Detect which cell encompasses the target text, then output its (X, Y) center coordinate. 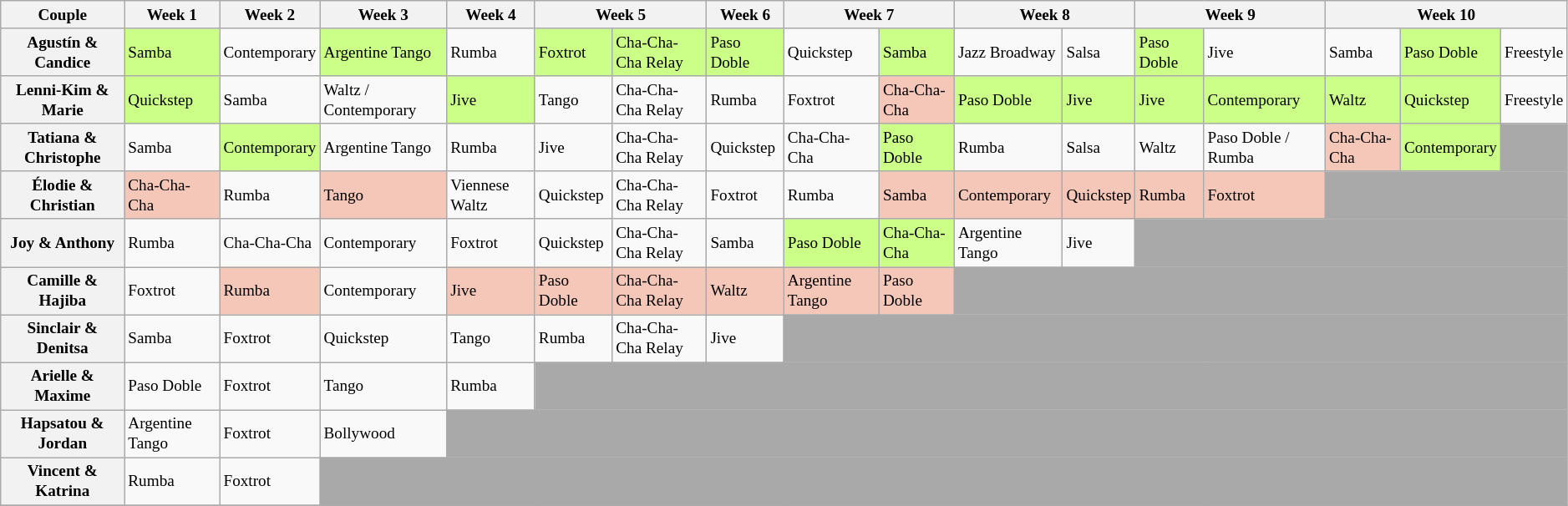
Joy & Anthony (63, 242)
Week 6 (745, 15)
Paso Doble / Rumba (1265, 147)
Bollywood (383, 434)
Week 3 (383, 15)
Week 1 (172, 15)
Couple (63, 15)
Lenni-Kim & Marie (63, 100)
Week 5 (621, 15)
Waltz / Contemporary (383, 100)
Week 9 (1231, 15)
Week 4 (491, 15)
Week 10 (1446, 15)
Week 7 (869, 15)
Élodie & Christian (63, 195)
Week 8 (1044, 15)
Tatiana & Christophe (63, 147)
Viennese Waltz (491, 195)
Agustín & Candice (63, 52)
Vincent & Katrina (63, 481)
Sinclair & Denitsa (63, 339)
Jazz Broadway (1008, 52)
Arielle & Maxime (63, 386)
Camille & Hajiba (63, 291)
Hapsatou & Jordan (63, 434)
Week 2 (270, 15)
